From the cell containing the given text, extract its center point as [x, y] coordinate. 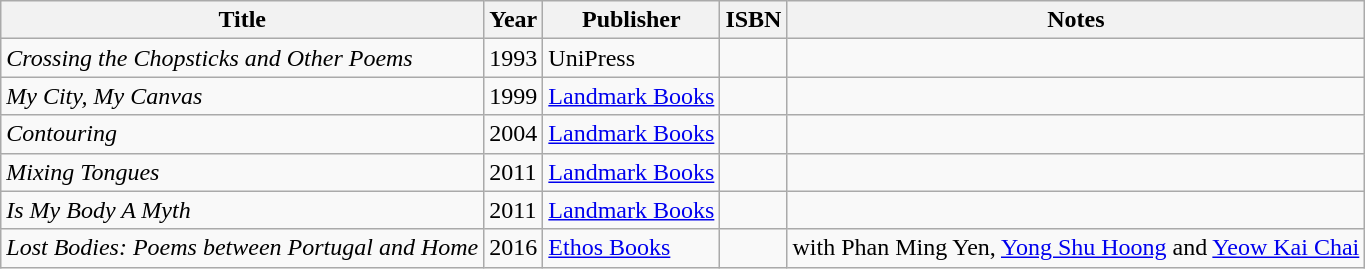
Title [242, 20]
with Phan Ming Yen, Yong Shu Hoong and Yeow Kai Chai [1076, 248]
Contouring [242, 134]
Publisher [632, 20]
Crossing the Chopsticks and Other Poems [242, 58]
2016 [514, 248]
My City, My Canvas [242, 96]
Year [514, 20]
2004 [514, 134]
ISBN [754, 20]
UniPress [632, 58]
Lost Bodies: Poems between Portugal and Home [242, 248]
Mixing Tongues [242, 172]
Ethos Books [632, 248]
Notes [1076, 20]
Is My Body A Myth [242, 210]
1993 [514, 58]
1999 [514, 96]
